Locate the cell with the specified text and output its [x, y] center coordinate. 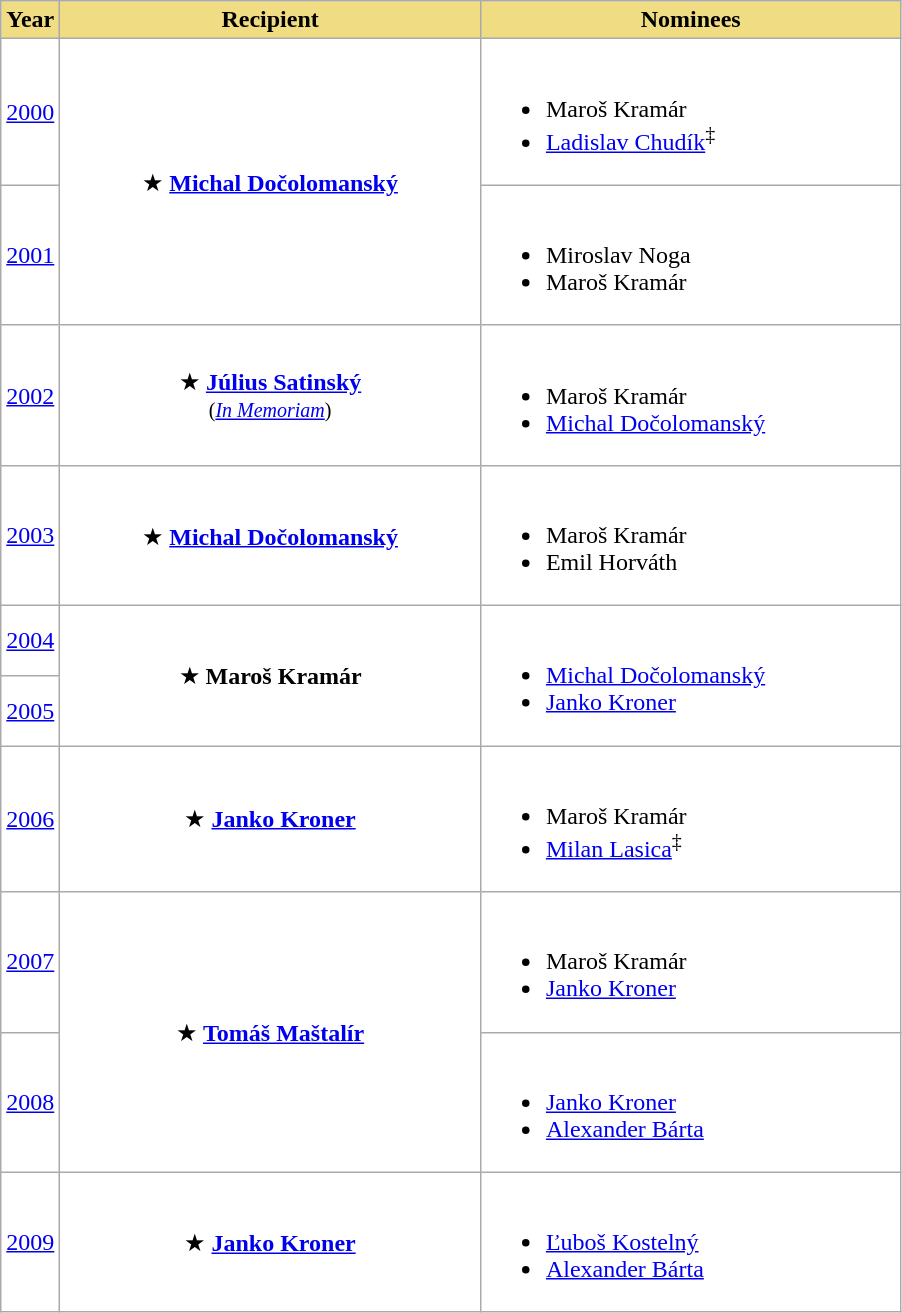
2005 [30, 711]
Maroš KramárLadislav Chudík‡ [690, 112]
Recipient [270, 20]
Maroš KramárEmil Horváth [690, 535]
★ Maroš Kramár [270, 676]
2000 [30, 112]
Maroš KramárMilan Lasica‡ [690, 820]
2002 [30, 395]
2003 [30, 535]
2008 [30, 1102]
Janko KronerAlexander Bárta [690, 1102]
2009 [30, 1242]
Maroš KramárJanko Kroner [690, 962]
Michal DočolomanskýJanko Kroner [690, 676]
2004 [30, 641]
★ Július Satinský (In Memoriam) [270, 395]
Miroslav NogaMaroš Kramár [690, 255]
Year [30, 20]
Maroš KramárMichal Dočolomanský [690, 395]
Nominees [690, 20]
Ľuboš KostelnýAlexander Bárta [690, 1242]
2006 [30, 820]
2007 [30, 962]
★ Tomáš Maštalír [270, 1032]
2001 [30, 255]
